Scan for the cell matching the given text and deliver its [x, y] coordinate at center. 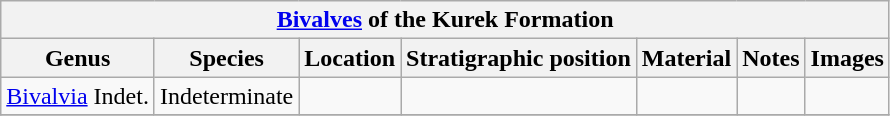
Indeterminate [226, 96]
Bivalves of the Kurek Formation [446, 20]
Location [350, 58]
Stratigraphic position [519, 58]
Notes [771, 58]
Genus [78, 58]
Images [847, 58]
Bivalvia Indet. [78, 96]
Material [686, 58]
Species [226, 58]
